Return the [x, y] coordinate for the center point of the cell that contains the specified text.  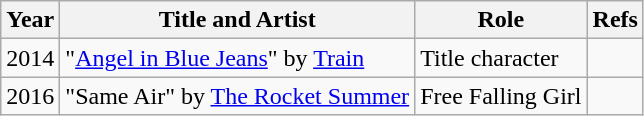
2016 [30, 96]
"Same Air" by The Rocket Summer [238, 96]
Title and Artist [238, 20]
Free Falling Girl [501, 96]
Year [30, 20]
Refs [615, 20]
Role [501, 20]
2014 [30, 58]
"Angel in Blue Jeans" by Train [238, 58]
Title character [501, 58]
